Return the [x, y] coordinate for the center point of the cell that contains the specified text.  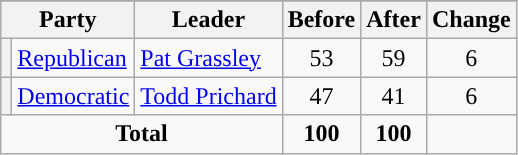
59 [394, 58]
53 [322, 58]
Total [142, 134]
41 [394, 96]
Before [322, 20]
Pat Grassley [208, 58]
After [394, 20]
Change [471, 20]
Todd Prichard [208, 96]
Leader [208, 20]
47 [322, 96]
Party [68, 20]
Democratic [74, 96]
Republican [74, 58]
